Locate the cell with the specified text and output its [X, Y] center coordinate. 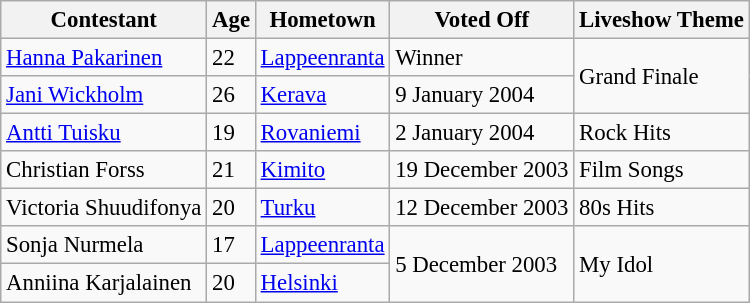
Grand Finale [662, 76]
12 December 2003 [482, 208]
Helsinki [322, 283]
22 [232, 58]
Liveshow Theme [662, 20]
26 [232, 95]
21 [232, 170]
17 [232, 245]
Hometown [322, 20]
5 December 2003 [482, 264]
19 [232, 133]
My Idol [662, 264]
Christian Forss [104, 170]
Age [232, 20]
80s Hits [662, 208]
Antti Tuisku [104, 133]
Voted Off [482, 20]
Winner [482, 58]
Hanna Pakarinen [104, 58]
Jani Wickholm [104, 95]
Contestant [104, 20]
Kerava [322, 95]
Anniina Karjalainen [104, 283]
Turku [322, 208]
Rock Hits [662, 133]
Kimito [322, 170]
Film Songs [662, 170]
Victoria Shuudifonya [104, 208]
Rovaniemi [322, 133]
19 December 2003 [482, 170]
9 January 2004 [482, 95]
Sonja Nurmela [104, 245]
2 January 2004 [482, 133]
